Extract the [X, Y] coordinate from the center of the cell holding the provided text.  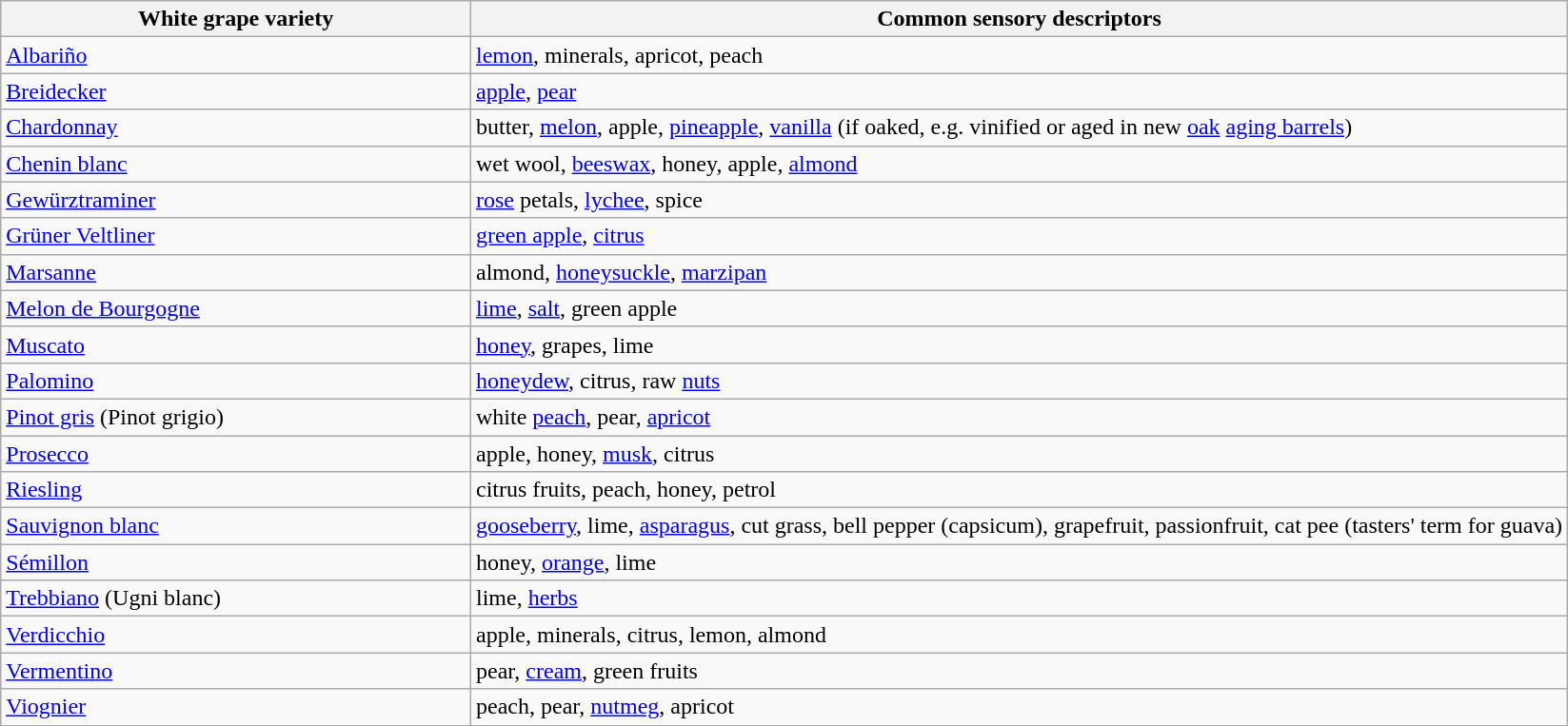
honeydew, citrus, raw nuts [1019, 381]
Breidecker [236, 91]
apple, honey, musk, citrus [1019, 454]
Albariño [236, 55]
Common sensory descriptors [1019, 19]
apple, minerals, citrus, lemon, almond [1019, 635]
honey, grapes, lime [1019, 344]
green apple, citrus [1019, 236]
Gewürztraminer [236, 200]
almond, honeysuckle, marzipan [1019, 272]
Trebbiano (Ugni blanc) [236, 598]
butter, melon, apple, pineapple, vanilla (if oaked, e.g. vinified or aged in new oak aging barrels) [1019, 128]
Palomino [236, 381]
lemon, minerals, apricot, peach [1019, 55]
rose petals, lychee, spice [1019, 200]
Pinot gris (Pinot grigio) [236, 417]
Viognier [236, 707]
peach, pear, nutmeg, apricot [1019, 707]
Chenin blanc [236, 164]
Riesling [236, 490]
lime, herbs [1019, 598]
white peach, pear, apricot [1019, 417]
Muscato [236, 344]
Marsanne [236, 272]
Sauvignon blanc [236, 526]
wet wool, beeswax, honey, apple, almond [1019, 164]
gooseberry, lime, asparagus, cut grass, bell pepper (capsicum), grapefruit, passionfruit, cat pee (tasters' term for guava) [1019, 526]
Sémillon [236, 562]
lime, salt, green apple [1019, 308]
apple, pear [1019, 91]
Vermentino [236, 671]
honey, orange, lime [1019, 562]
Melon de Bourgogne [236, 308]
pear, cream, green fruits [1019, 671]
Grüner Veltliner [236, 236]
Chardonnay [236, 128]
White grape variety [236, 19]
Verdicchio [236, 635]
citrus fruits, peach, honey, petrol [1019, 490]
Prosecco [236, 454]
